Find where the given text appears and provide that cell's center as [X, Y] coordinate. 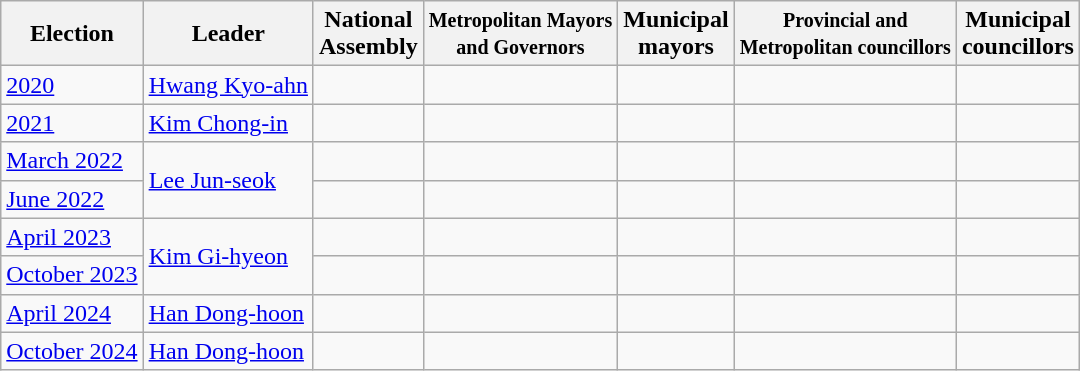
2021 [72, 123]
Kim Gi-hyeon [228, 256]
Metropolitan Mayorsand Governors [520, 34]
Municipalcouncillors [1018, 34]
June 2022 [72, 199]
March 2022 [72, 161]
October 2024 [72, 351]
Provincial andMetropolitan councillors [845, 34]
Election [72, 34]
October 2023 [72, 275]
Leader [228, 34]
2020 [72, 85]
NationalAssembly [368, 34]
Kim Chong-in [228, 123]
Hwang Kyo-ahn [228, 85]
April 2023 [72, 237]
April 2024 [72, 313]
Lee Jun-seok [228, 180]
Municipalmayors [676, 34]
